Locate the cell with the specified text and output its [X, Y] center coordinate. 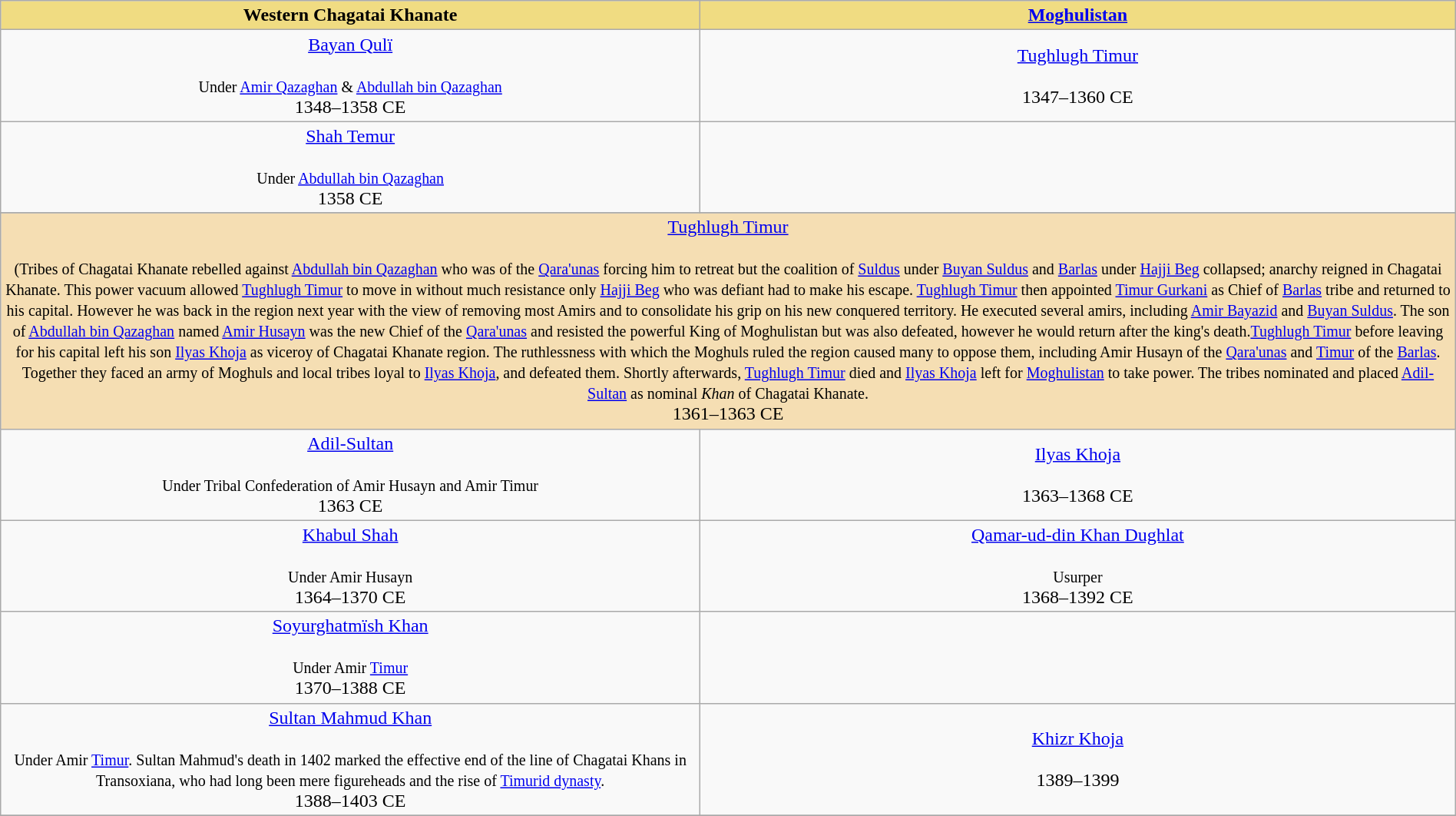
Khabul Shah Under Amir Husayn1364–1370 CE [350, 566]
Western Chagatai Khanate [350, 15]
Shah Temur Under Abdullah bin Qazaghan1358 CE [350, 168]
Qamar-ud-din Khan Dughlat Usurper1368–1392 CE [1078, 566]
Khizr Khoja 1389–1399 [1078, 759]
Tughlugh Timur 1347–1360 CE [1078, 75]
Moghulistan [1078, 15]
Bayan Qulï Under Amir Qazaghan & Abdullah bin Qazaghan1348–1358 CE [350, 75]
Adil-Sultan Under Tribal Confederation of Amir Husayn and Amir Timur1363 CE [350, 475]
Soyurghatmïsh Khan Under Amir Timur1370–1388 CE [350, 658]
Ilyas Khoja 1363–1368 CE [1078, 475]
